Provide the (x, y) coordinate of the cell's center where the given text is located.  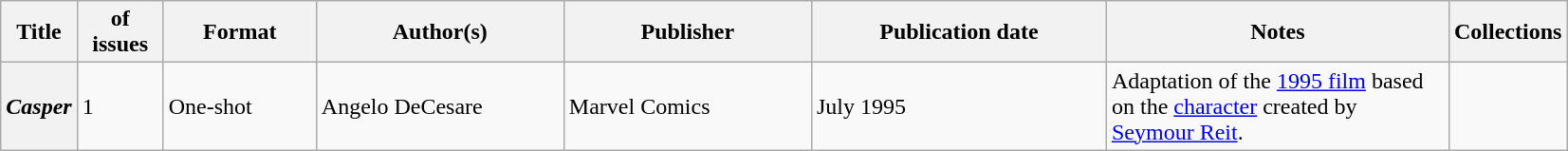
Publication date (958, 32)
July 1995 (958, 106)
Angelo DeCesare (440, 106)
Notes (1277, 32)
One-shot (239, 106)
Author(s) (440, 32)
Marvel Comics (687, 106)
of issues (120, 32)
Format (239, 32)
Publisher (687, 32)
Collections (1507, 32)
Adaptation of the 1995 film based on the character created by Seymour Reit. (1277, 106)
Casper (39, 106)
1 (120, 106)
Title (39, 32)
